Pinpoint the cell where the given text exists, returning its [X, Y] midpoint coordinate. 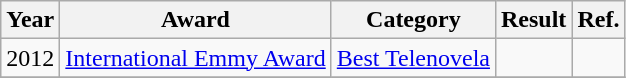
Category [413, 20]
Year [30, 20]
Award [196, 20]
International Emmy Award [196, 58]
Ref. [598, 20]
Best Telenovela [413, 58]
2012 [30, 58]
Result [533, 20]
